Locate the cell with the specified text and output its [x, y] center coordinate. 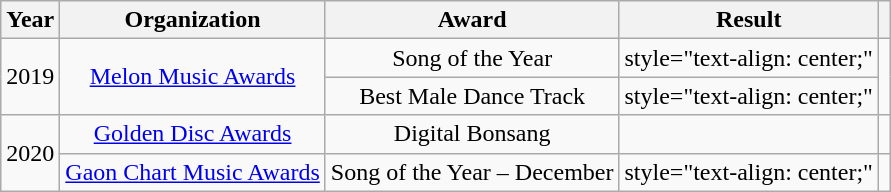
Year [30, 20]
Melon Music Awards [193, 77]
Golden Disc Awards [193, 134]
Result [748, 20]
Song of the Year – December [472, 172]
Best Male Dance Track [472, 96]
Gaon Chart Music Awards [193, 172]
2020 [30, 153]
Digital Bonsang [472, 134]
2019 [30, 77]
Award [472, 20]
Organization [193, 20]
Song of the Year [472, 58]
